Determine the (X, Y) coordinate at the center of the cell enclosing the given text.  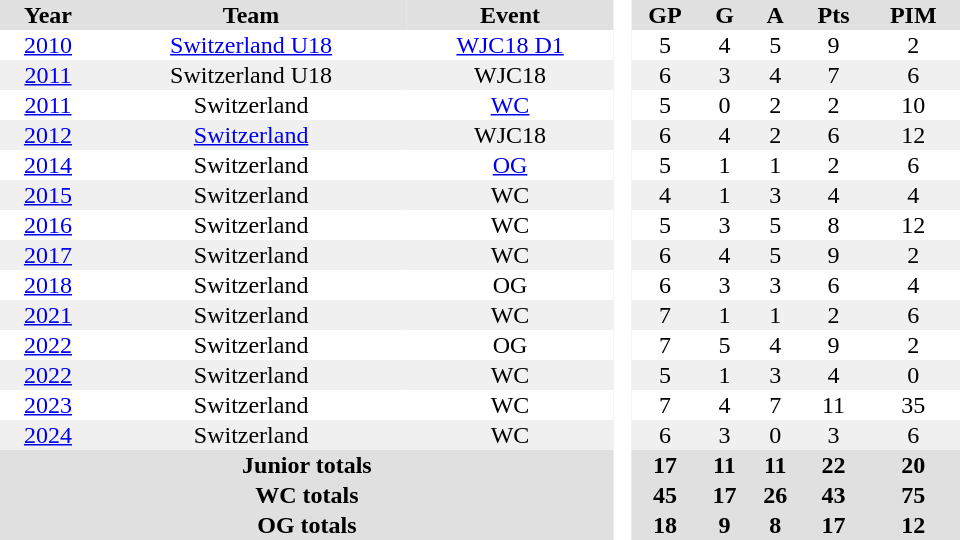
WJC18 D1 (510, 45)
Year (48, 15)
2024 (48, 435)
Pts (834, 15)
45 (665, 495)
GP (665, 15)
Event (510, 15)
WC totals (307, 495)
Team (251, 15)
2012 (48, 135)
10 (913, 105)
2021 (48, 315)
2018 (48, 285)
2016 (48, 225)
2023 (48, 405)
35 (913, 405)
G (724, 15)
2010 (48, 45)
2015 (48, 195)
43 (834, 495)
26 (776, 495)
2014 (48, 165)
OG totals (307, 525)
20 (913, 465)
2017 (48, 255)
A (776, 15)
Junior totals (307, 465)
22 (834, 465)
18 (665, 525)
PIM (913, 15)
75 (913, 495)
